Return [x, y] of the center of cell containing provided text 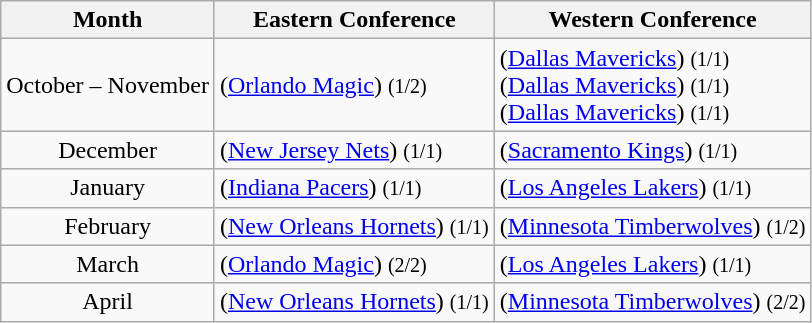
(Orlando Magic) (2/2) [354, 264]
February [108, 226]
(Orlando Magic) (1/2) [354, 85]
(New Jersey Nets) (1/1) [354, 150]
(Dallas Mavericks) (1/1) (Dallas Mavericks) (1/1) (Dallas Mavericks) (1/1) [652, 85]
Month [108, 20]
October – November [108, 85]
(Indiana Pacers) (1/1) [354, 188]
December [108, 150]
(Minnesota Timberwolves) (1/2) [652, 226]
January [108, 188]
April [108, 302]
(Sacramento Kings) (1/1) [652, 150]
March [108, 264]
(Minnesota Timberwolves) (2/2) [652, 302]
Western Conference [652, 20]
Eastern Conference [354, 20]
